Identify which cell holds the provided text, then report its (x, y) central coordinate. 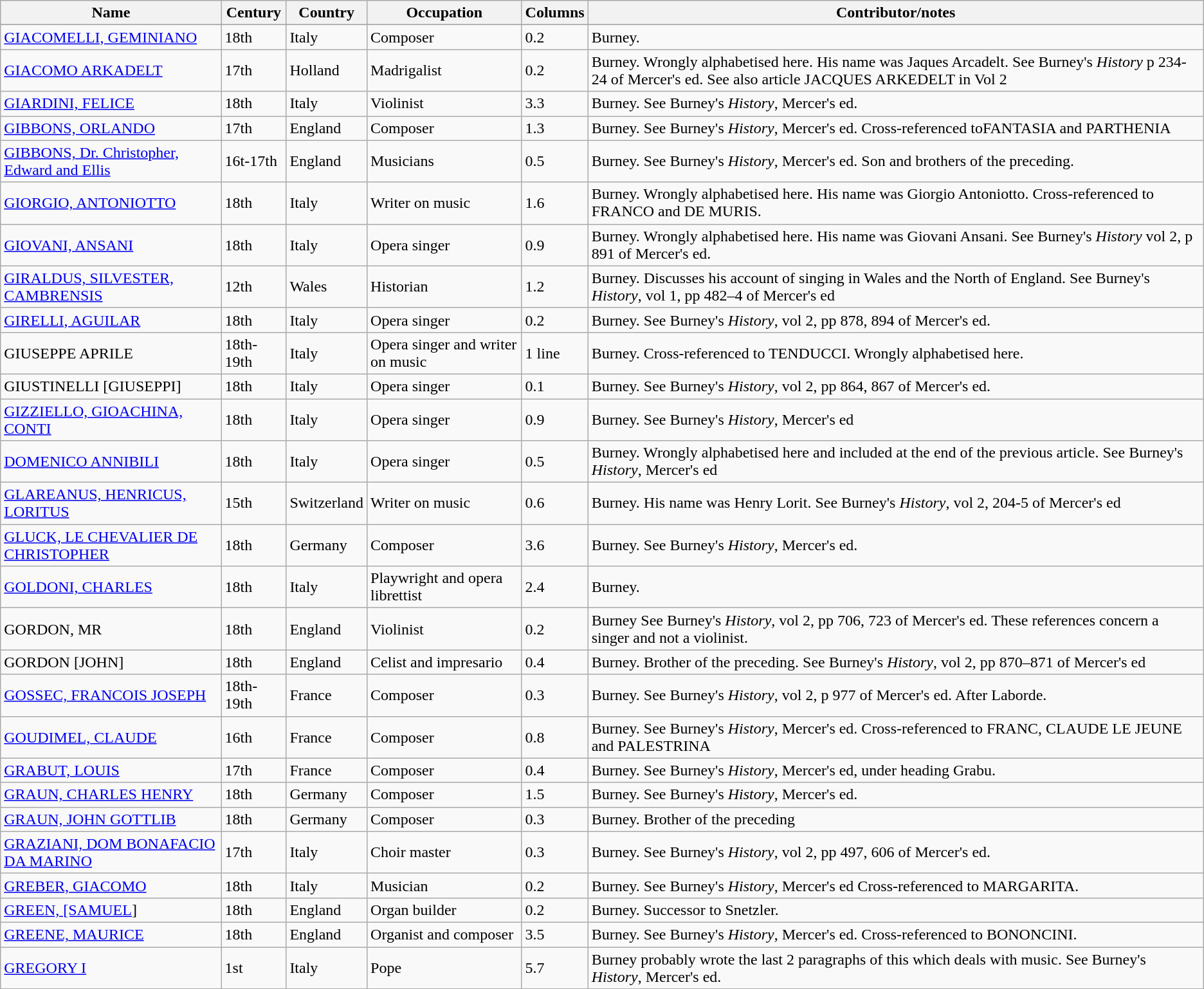
GREGORY I (111, 968)
Burney. See Burney's History, vol 2, pp 878, 894 of Mercer's ed. (895, 320)
GRABUT, LOUIS (111, 770)
0.6 (554, 503)
GLAREANUS, HENRICUS, LORITUS (111, 503)
Burney. Brother of the preceding (895, 819)
Name (111, 13)
15th (253, 503)
2.4 (554, 587)
16t-17th (253, 161)
GIRELLI, AGUILAR (111, 320)
GIARDINI, FELICE (111, 104)
GLUCK, LE CHEVALIER DE CHRISTOPHER (111, 546)
1.2 (554, 287)
Burney. See Burney's History, Mercer's ed Cross-referenced to MARGARITA. (895, 885)
Pope (445, 968)
16th (253, 737)
Opera singer and writer on music (445, 353)
GRAUN, CHARLES HENRY (111, 795)
3.6 (554, 546)
Organ builder (445, 910)
GIBBONS, Dr. Christopher, Edward and Ellis (111, 161)
Burney. Brother of the preceding. See Burney's History, vol 2, pp 870–871 of Mercer's ed (895, 662)
Burney. See Burney's History, Mercer's ed. Cross-referenced toFANTASIA and PARTHENIA (895, 128)
Century (253, 13)
GORDON [JOHN] (111, 662)
Burney. See Burney's History, vol 2, pp 864, 867 of Mercer's ed. (895, 386)
GORDON, MR (111, 629)
Playwright and opera librettist (445, 587)
Burney. Wrongly alphabetised here and included at the end of the previous article. See Burney's History, Mercer's ed (895, 462)
Contributor/notes (895, 13)
GIBBONS, ORLANDO (111, 128)
Burney. Wrongly alphabetised here. His name was Giovani Ansani. See Burney's History vol 2, p 891 of Mercer's ed. (895, 245)
Burney. Cross-referenced to TENDUCCI. Wrongly alphabetised here. (895, 353)
Musicians (445, 161)
Burney. Successor to Snetzler. (895, 910)
GREENE, MAURICE (111, 934)
Wales (327, 287)
1st (253, 968)
GIUSTINELLI [GIUSEPPI] (111, 386)
Burney. See Burney's History, Mercer's ed. Cross-referenced to FRANC, CLAUDE LE JEUNE and PALESTRINA (895, 737)
3.5 (554, 934)
12th (253, 287)
Organist and composer (445, 934)
3.3 (554, 104)
Madrigalist (445, 71)
Holland (327, 71)
GIOVANI, ANSANI (111, 245)
1.5 (554, 795)
1.3 (554, 128)
Celist and impresario (445, 662)
Historian (445, 287)
Musician (445, 885)
Columns (554, 13)
Burney. See Burney's History, Mercer's ed. Cross-referenced to BONONCINI. (895, 934)
0.1 (554, 386)
GREBER, GIACOMO (111, 885)
GIORGIO, ANTONIOTTO (111, 203)
Burney. See Burney's History, vol 2, pp 497, 606 of Mercer's ed. (895, 852)
Burney. See Burney's History, vol 2, p 977 of Mercer's ed. After Laborde. (895, 695)
Occupation (445, 13)
GIACOMO ARKADELT (111, 71)
1.6 (554, 203)
Burney. His name was Henry Lorit. See Burney's History, vol 2, 204-5 of Mercer's ed (895, 503)
Burney See Burney's History, vol 2, pp 706, 723 of Mercer's ed. These references concern a singer and not a violinist. (895, 629)
Country (327, 13)
GOLDONI, CHARLES (111, 587)
GOUDIMEL, CLAUDE (111, 737)
5.7 (554, 968)
GRAZIANI, DOM BONAFACIO DA MARINO (111, 852)
1 line (554, 353)
GIACOMELLI, GEMINIANO (111, 37)
GIZZIELLO, GIOACHINA, CONTI (111, 420)
Burney. Wrongly alphabetised here. His name was Giorgio Antoniotto. Cross-referenced to FRANCO and DE MURIS. (895, 203)
Choir master (445, 852)
Burney. See Burney's History, Mercer's ed (895, 420)
0.8 (554, 737)
Burney. See Burney's History, Mercer's ed, under heading Grabu. (895, 770)
GRAUN, JOHN GOTTLIB (111, 819)
GIUSEPPE APRILE (111, 353)
Burney. Discusses his account of singing in Wales and the North of England. See Burney's History, vol 1, pp 482–4 of Mercer's ed (895, 287)
Burney probably wrote the last 2 paragraphs of this which deals with music. See Burney's History, Mercer's ed. (895, 968)
Switzerland (327, 503)
GREEN, [SAMUEL] (111, 910)
GOSSEC, FRANCOIS JOSEPH (111, 695)
DOMENICO ANNIBILI (111, 462)
Burney. See Burney's History, Mercer's ed. Son and brothers of the preceding. (895, 161)
GIRALDUS, SILVESTER, CAMBRENSIS (111, 287)
